Find where the given text appears and provide that cell's center as [x, y] coordinate. 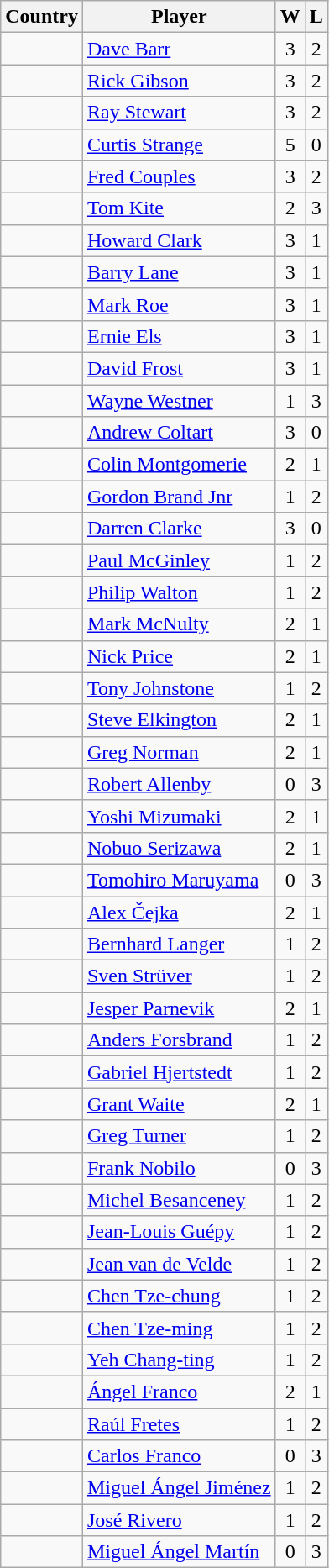
David Frost [179, 368]
Miguel Ángel Jiménez [179, 1488]
Sven Strüver [179, 976]
Raúl Fretes [179, 1424]
Yoshi Mizumaki [179, 816]
Colin Montgomerie [179, 465]
Andrew Coltart [179, 433]
Howard Clark [179, 240]
Gordon Brand Jnr [179, 497]
Robert Allenby [179, 784]
W [290, 17]
Greg Turner [179, 1136]
José Rivero [179, 1520]
Paul McGinley [179, 560]
Greg Norman [179, 752]
Miguel Ángel Martín [179, 1552]
Steve Elkington [179, 720]
Nick Price [179, 656]
Curtis Strange [179, 145]
Barry Lane [179, 272]
Chen Tze-chung [179, 1296]
Country [42, 17]
Frank Nobilo [179, 1168]
Tom Kite [179, 208]
Yeh Chang-ting [179, 1360]
Michel Besanceney [179, 1200]
Player [179, 17]
Jean-Louis Guépy [179, 1232]
Fred Couples [179, 176]
Tony Johnstone [179, 688]
Tomohiro Maruyama [179, 880]
Wayne Westner [179, 401]
Bernhard Langer [179, 944]
Ernie Els [179, 336]
5 [290, 145]
Chen Tze-ming [179, 1328]
Gabriel Hjertstedt [179, 1072]
Carlos Franco [179, 1456]
Anders Forsbrand [179, 1040]
Grant Waite [179, 1104]
Ángel Franco [179, 1392]
Ray Stewart [179, 113]
Nobuo Serizawa [179, 848]
Philip Walton [179, 592]
L [316, 17]
Darren Clarke [179, 529]
Mark McNulty [179, 624]
Rick Gibson [179, 81]
Alex Čejka [179, 912]
Dave Barr [179, 49]
Mark Roe [179, 304]
Jesper Parnevik [179, 1008]
Jean van de Velde [179, 1264]
